Pinpoint the cell where the given text exists, returning its [x, y] midpoint coordinate. 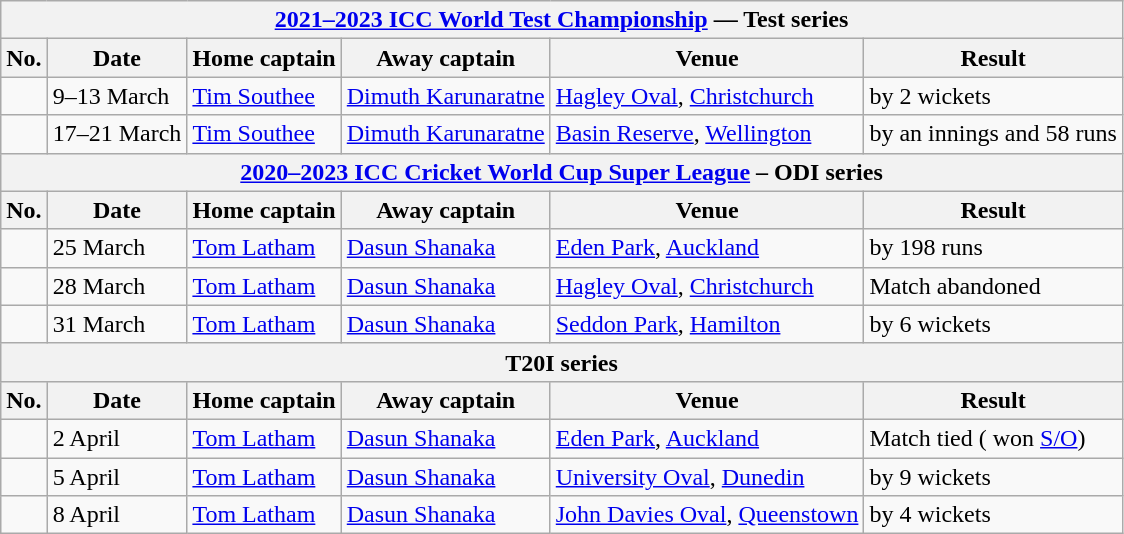
8 April [117, 515]
T20I series [562, 362]
by 198 runs [993, 248]
Match abandoned [993, 286]
by 4 wickets [993, 515]
University Oval, Dunedin [707, 477]
John Davies Oval, Queenstown [707, 515]
Seddon Park, Hamilton [707, 324]
by 6 wickets [993, 324]
31 March [117, 324]
by 2 wickets [993, 96]
17–21 March [117, 134]
25 March [117, 248]
2 April [117, 438]
Basin Reserve, Wellington [707, 134]
9–13 March [117, 96]
5 April [117, 477]
2021–2023 ICC World Test Championship — Test series [562, 20]
28 March [117, 286]
Match tied ( won S/O) [993, 438]
by an innings and 58 runs [993, 134]
2020–2023 ICC Cricket World Cup Super League – ODI series [562, 172]
by 9 wickets [993, 477]
